Pinpoint the cell where the given text exists, returning its [x, y] midpoint coordinate. 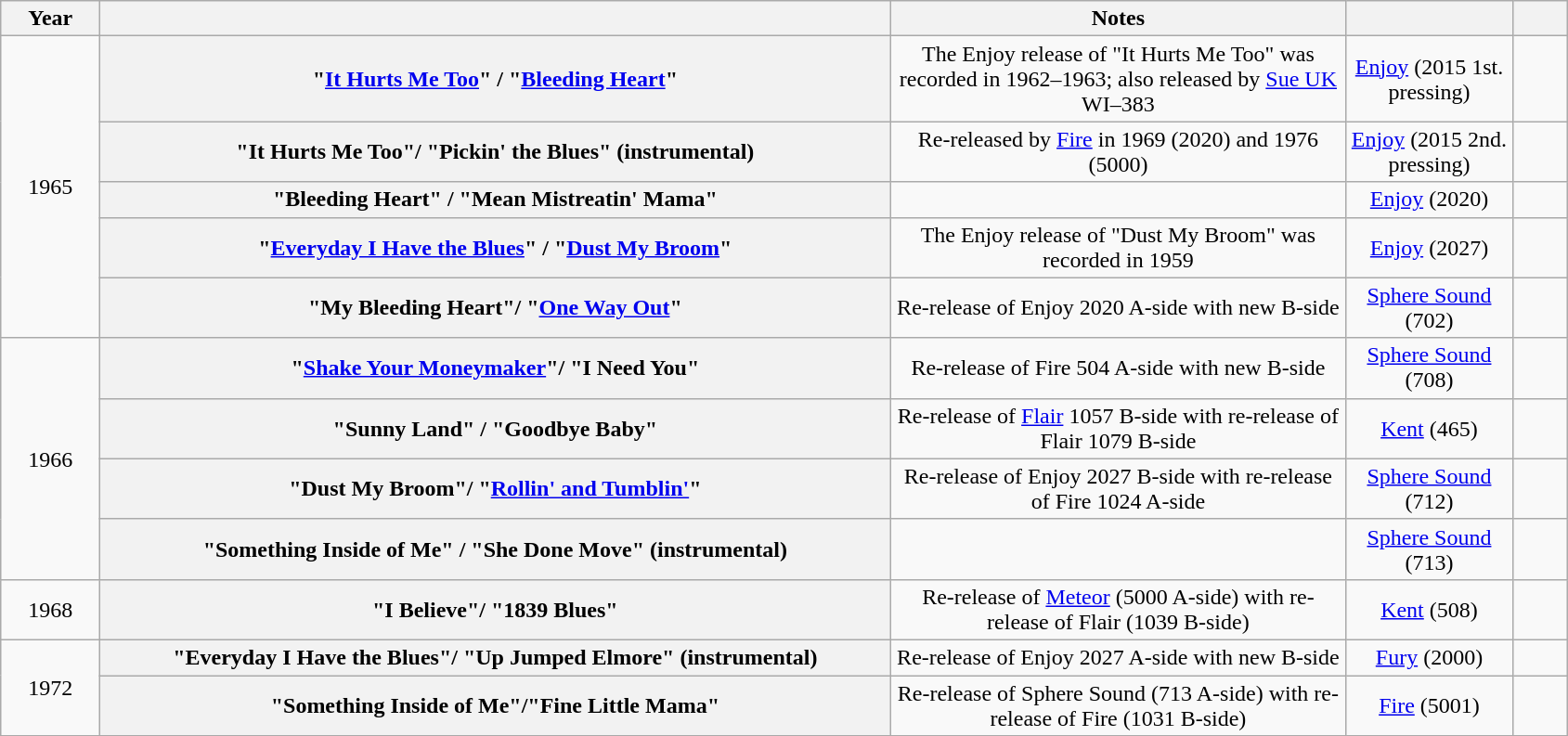
Re-release of Enjoy 2027 B-side with re-release of Fire 1024 A-side [1118, 488]
"Something Inside of Me" / "She Done Move" (instrumental) [496, 549]
Enjoy (2015 2nd. pressing) [1430, 152]
Re-release of Enjoy 2020 A-side with new B-side [1118, 308]
"Everyday I Have the Blues" / "Dust My Broom" [496, 247]
1965 [50, 187]
Re-released by Fire in 1969 (2020) and 1976 (5000) [1118, 152]
"Sunny Land" / "Goodbye Baby" [496, 429]
Fire (5001) [1430, 705]
"It Hurts Me Too" / "Bleeding Heart" [496, 79]
The Enjoy release of "Dust My Broom" was recorded in 1959 [1118, 247]
"Shake Your Moneymaker"/ "I Need You" [496, 368]
Year [50, 19]
Notes [1118, 19]
"I Believe"/ "1839 Blues" [496, 609]
Re-release of Fire 504 A-side with new B-side [1118, 368]
"Everyday I Have the Blues"/ "Up Jumped Elmore" (instrumental) [496, 657]
Re-release of Flair 1057 B-side with re-release of Flair 1079 B-side [1118, 429]
Enjoy (2020) [1430, 200]
Enjoy (2015 1st. pressing) [1430, 79]
Re-release of Sphere Sound (713 A-side) with re-release of Fire (1031 B-side) [1118, 705]
"Something Inside of Me"/"Fine Little Mama" [496, 705]
Sphere Sound (713) [1430, 549]
1972 [50, 687]
Re-release of Meteor (5000 A-side) with re-release of Flair (1039 B-side) [1118, 609]
1966 [50, 458]
"Bleeding Heart" / "Mean Mistreatin' Mama" [496, 200]
"My Bleeding Heart"/ "One Way Out" [496, 308]
Kent (508) [1430, 609]
Enjoy (2027) [1430, 247]
Sphere Sound (708) [1430, 368]
The Enjoy release of "It Hurts Me Too" was recorded in 1962–1963; also released by Sue UK WI–383 [1118, 79]
"Dust My Broom"/ "Rollin' and Tumblin'" [496, 488]
Fury (2000) [1430, 657]
"It Hurts Me Too"/ "Pickin' the Blues" (instrumental) [496, 152]
1968 [50, 609]
Sphere Sound (702) [1430, 308]
Sphere Sound (712) [1430, 488]
Kent (465) [1430, 429]
Re-release of Enjoy 2027 A-side with new B-side [1118, 657]
